From the cell containing the given text, extract its center point as (X, Y) coordinate. 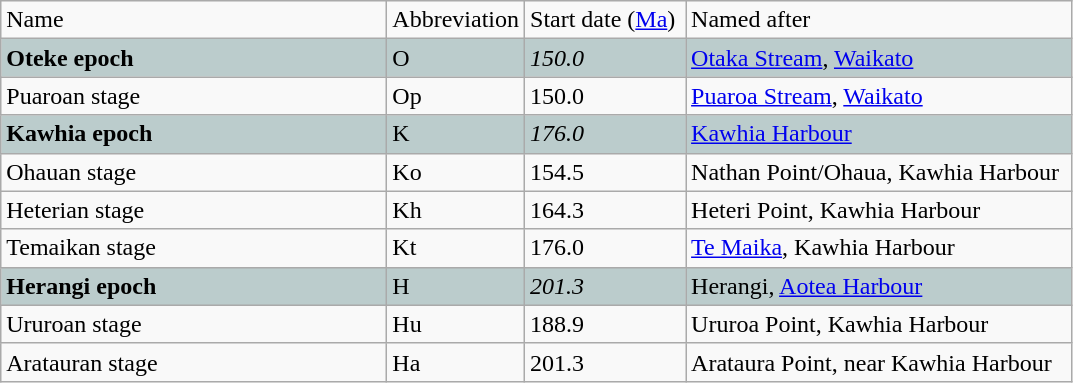
Herangi epoch (194, 286)
Kawhia Harbour (879, 134)
Kh (456, 210)
Name (194, 20)
Temaikan stage (194, 248)
Aratauran stage (194, 362)
154.5 (606, 172)
Named after (879, 20)
188.9 (606, 324)
Puaroa Stream, Waikato (879, 96)
Abbreviation (456, 20)
Ko (456, 172)
K (456, 134)
H (456, 286)
Ururoan stage (194, 324)
Heteri Point, Kawhia Harbour (879, 210)
Arataura Point, near Kawhia Harbour (879, 362)
Ha (456, 362)
O (456, 58)
Oteke epoch (194, 58)
Kawhia epoch (194, 134)
Herangi, Aotea Harbour (879, 286)
Puaroan stage (194, 96)
Te Maika, Kawhia Harbour (879, 248)
Ururoa Point, Kawhia Harbour (879, 324)
Nathan Point/Ohaua, Kawhia Harbour (879, 172)
Hu (456, 324)
Start date (Ma) (606, 20)
Op (456, 96)
Kt (456, 248)
164.3 (606, 210)
Ohauan stage (194, 172)
Otaka Stream, Waikato (879, 58)
Heterian stage (194, 210)
